Detect which cell encompasses the target text, then output its (X, Y) center coordinate. 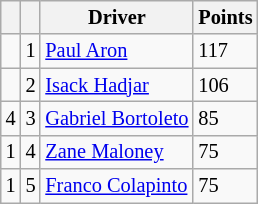
117 (225, 51)
Points (225, 17)
Gabriel Bortoleto (116, 118)
Paul Aron (116, 51)
2 (31, 85)
106 (225, 85)
Driver (116, 17)
Franco Colapinto (116, 186)
3 (31, 118)
Isack Hadjar (116, 85)
5 (31, 186)
85 (225, 118)
Zane Maloney (116, 152)
